Capture the cell that displays the provided text and extract its [x, y] central coordinate. 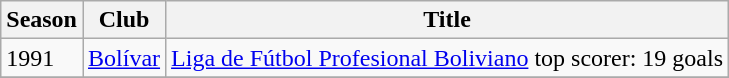
1991 [42, 58]
Bolívar [124, 58]
Liga de Fútbol Profesional Boliviano top scorer: 19 goals [448, 58]
Season [42, 20]
Club [124, 20]
Title [448, 20]
